Identify which cell holds the provided text, then report its [X, Y] central coordinate. 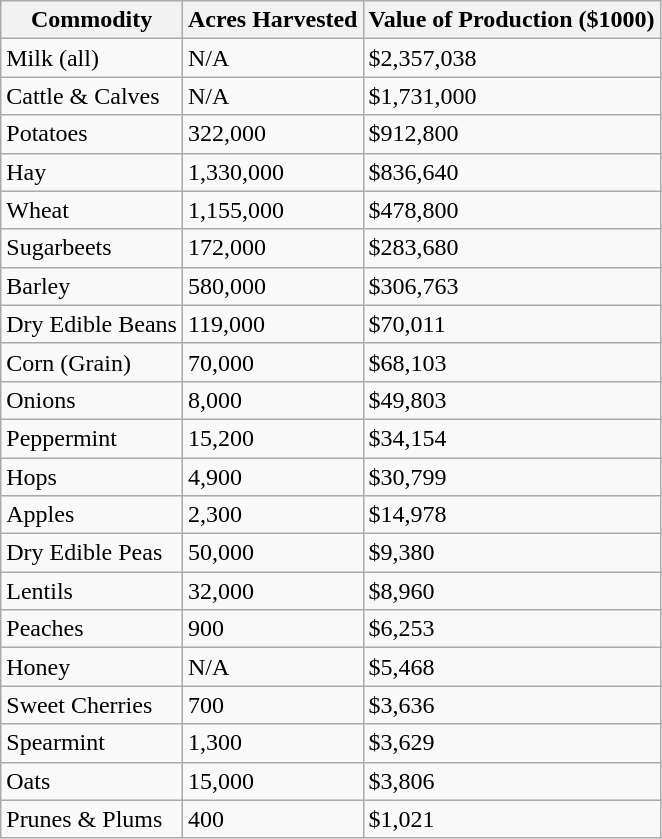
$8,960 [512, 591]
580,000 [272, 286]
15,200 [272, 438]
Spearmint [92, 743]
Honey [92, 667]
Cattle & Calves [92, 96]
32,000 [272, 591]
Dry Edible Peas [92, 553]
$1,731,000 [512, 96]
70,000 [272, 362]
1,155,000 [272, 210]
4,900 [272, 477]
Sugarbeets [92, 248]
172,000 [272, 248]
$912,800 [512, 134]
$3,806 [512, 781]
Acres Harvested [272, 20]
Lentils [92, 591]
$478,800 [512, 210]
$836,640 [512, 172]
Oats [92, 781]
$5,468 [512, 667]
$68,103 [512, 362]
Peppermint [92, 438]
$34,154 [512, 438]
$1,021 [512, 819]
Value of Production ($1000) [512, 20]
$3,629 [512, 743]
Peaches [92, 629]
Potatoes [92, 134]
1,300 [272, 743]
700 [272, 705]
$283,680 [512, 248]
8,000 [272, 400]
Sweet Cherries [92, 705]
400 [272, 819]
$49,803 [512, 400]
322,000 [272, 134]
$14,978 [512, 515]
Hay [92, 172]
$306,763 [512, 286]
$30,799 [512, 477]
$3,636 [512, 705]
50,000 [272, 553]
$2,357,038 [512, 58]
Dry Edible Beans [92, 324]
$9,380 [512, 553]
Prunes & Plums [92, 819]
Milk (all) [92, 58]
Hops [92, 477]
2,300 [272, 515]
Barley [92, 286]
Corn (Grain) [92, 362]
Onions [92, 400]
Apples [92, 515]
119,000 [272, 324]
$6,253 [512, 629]
900 [272, 629]
1,330,000 [272, 172]
$70,011 [512, 324]
Wheat [92, 210]
15,000 [272, 781]
Commodity [92, 20]
